Search for the cell housing the specified text and yield its [X, Y] center coordinate. 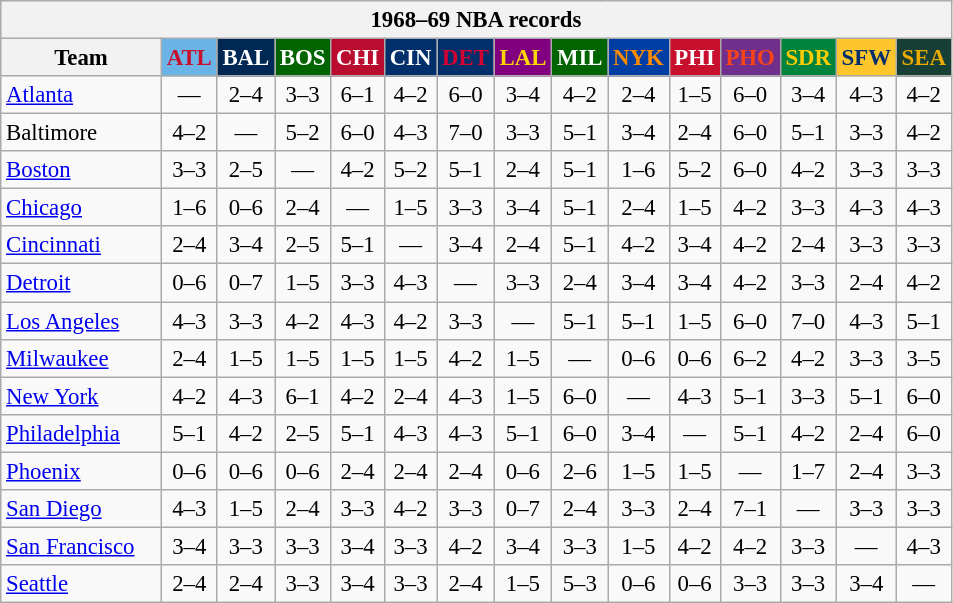
SFW [866, 58]
PHI [694, 58]
SEA [924, 58]
Los Angeles [82, 321]
CIN [410, 58]
2–6 [580, 471]
MIL [580, 58]
NYK [638, 58]
San Francisco [82, 546]
PHO [750, 58]
Detroit [82, 283]
San Diego [82, 509]
1968–69 NBA records [476, 20]
DET [466, 58]
Boston [82, 170]
Atlanta [82, 95]
CHI [358, 58]
6–2 [750, 358]
LAL [522, 58]
Phoenix [82, 471]
Chicago [82, 208]
SDR [808, 58]
3–5 [924, 358]
1–7 [808, 471]
7–1 [750, 509]
Baltimore [82, 133]
5–3 [580, 584]
ATL [189, 58]
Team [82, 58]
BAL [246, 58]
Milwaukee [82, 358]
Seattle [82, 584]
BOS [303, 58]
Philadelphia [82, 433]
New York [82, 396]
Cincinnati [82, 245]
